Locate the cell with the specified text and output its (x, y) center coordinate. 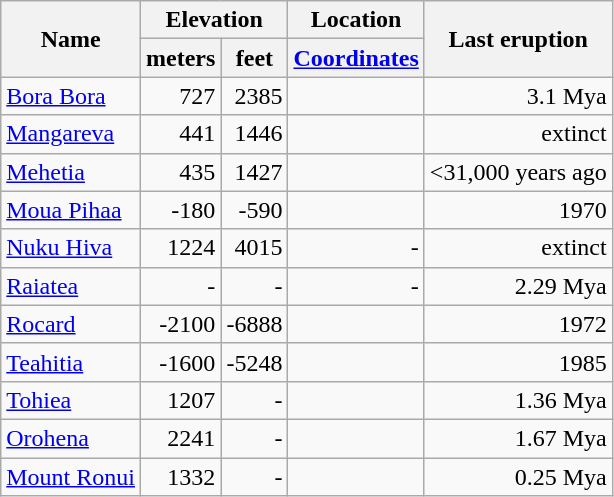
1427 (254, 172)
<31,000 years ago (518, 172)
Last eruption (518, 39)
4015 (254, 248)
Bora Bora (71, 96)
Orohena (71, 438)
Elevation (214, 20)
2241 (181, 438)
1207 (181, 400)
1972 (518, 324)
Mount Ronui (71, 477)
1224 (181, 248)
-5248 (254, 362)
1985 (518, 362)
Name (71, 39)
Tohiea (71, 400)
-2100 (181, 324)
1.67 Mya (518, 438)
Location (356, 20)
435 (181, 172)
0.25 Mya (518, 477)
727 (181, 96)
-1600 (181, 362)
-180 (181, 210)
feet (254, 58)
Teahitia (71, 362)
441 (181, 134)
2.29 Mya (518, 286)
Coordinates (356, 58)
1332 (181, 477)
Moua Pihaa (71, 210)
meters (181, 58)
3.1 Mya (518, 96)
1446 (254, 134)
Mangareva (71, 134)
Raiatea (71, 286)
Rocard (71, 324)
1970 (518, 210)
Nuku Hiva (71, 248)
Mehetia (71, 172)
1.36 Mya (518, 400)
-6888 (254, 324)
-590 (254, 210)
2385 (254, 96)
